Pinpoint the cell where the given text exists, returning its [x, y] midpoint coordinate. 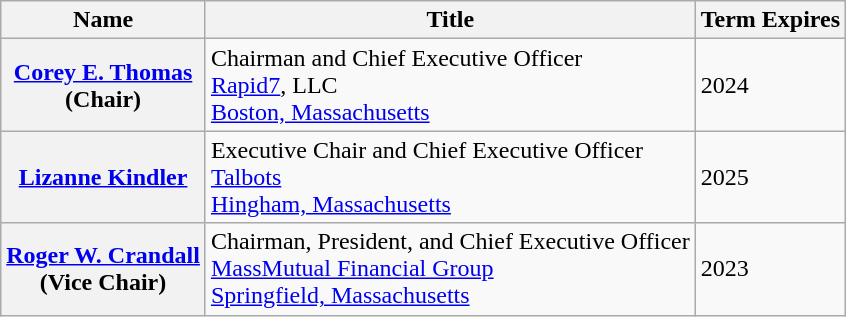
Roger W. Crandall(Vice Chair) [104, 269]
2024 [770, 85]
Chairman and Chief Executive OfficerRapid7, LLCBoston, Massachusetts [450, 85]
Lizanne Kindler [104, 177]
Term Expires [770, 20]
Chairman, President, and Chief Executive OfficerMassMutual Financial GroupSpringfield, Massachusetts [450, 269]
Name [104, 20]
Title [450, 20]
Executive Chair and Chief Executive OfficerTalbotsHingham, Massachusetts [450, 177]
Corey E. Thomas(Chair) [104, 85]
2025 [770, 177]
2023 [770, 269]
